For the text-containing cell, return its midpoint in [x, y] coordinate format. 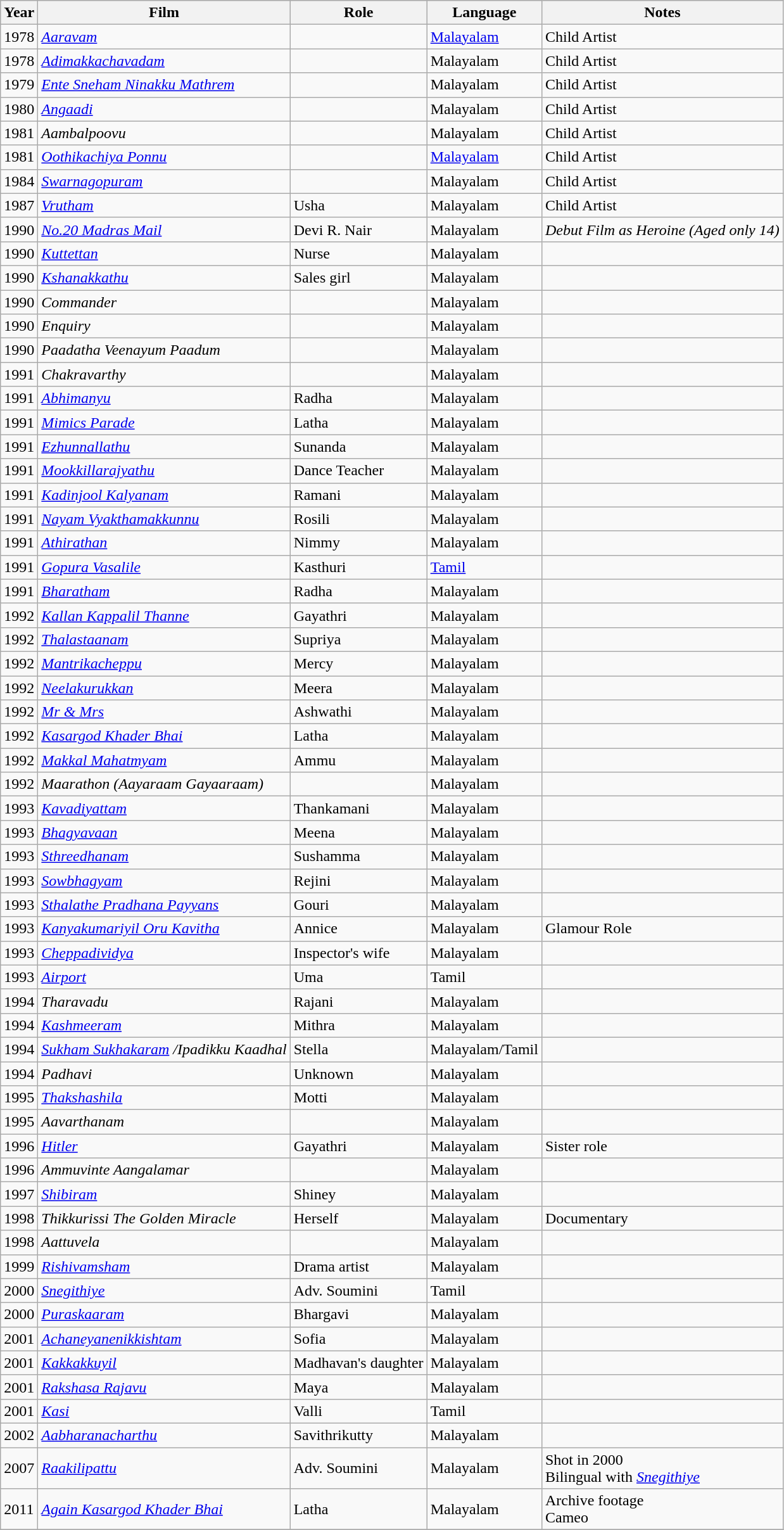
1980 [19, 109]
Notes [662, 13]
Sthreedhanam [164, 857]
Savithrikutty [358, 1435]
Sofia [358, 1339]
Meena [358, 832]
2002 [19, 1435]
Kasi [164, 1411]
Sister role [662, 1146]
Kasthuri [358, 567]
Adimakkachavadam [164, 61]
Raakilipattu [164, 1467]
Devi R. Nair [358, 229]
Kanyakumariyil Oru Kavitha [164, 929]
Supriya [358, 639]
Maarathon (Aayaraam Gayaaraam) [164, 784]
Thankamani [358, 808]
Herself [358, 1218]
Aattuvela [164, 1242]
Kshanakkathu [164, 277]
Hitler [164, 1146]
Paadatha Veenayum Paadum [164, 350]
Madhavan's daughter [358, 1363]
Language [484, 13]
Achaneyanenikkishtam [164, 1339]
1984 [19, 181]
Ammu [358, 760]
Gouri [358, 905]
Ente Sneham Ninakku Mathrem [164, 85]
Gopura Vasalile [164, 567]
2007 [19, 1467]
Mimics Parade [164, 423]
Abhimanyu [164, 398]
Year [19, 13]
Bhagyavaan [164, 832]
No.20 Madras Mail [164, 229]
Thikkurissi The Golden Miracle [164, 1218]
Sunanda [358, 447]
Meera [358, 687]
Swarnagopuram [164, 181]
1999 [19, 1266]
Rishivamsham [164, 1266]
Angaadi [164, 109]
1987 [19, 205]
Padhavi [164, 1074]
Shiney [358, 1194]
Sthalathe Pradhana Payyans [164, 905]
Rejini [358, 881]
2011 [19, 1509]
Stella [358, 1049]
Kavadiyattam [164, 808]
Uma [358, 977]
Valli [358, 1411]
Nayam Vyakthamakkunnu [164, 519]
Kashmeeram [164, 1025]
Cheppadividya [164, 953]
Again Kasargod Khader Bhai [164, 1509]
Unknown [358, 1074]
Thalastaanam [164, 639]
Shibiram [164, 1194]
Mantrikacheppu [164, 663]
Sales girl [358, 277]
Athirathan [164, 543]
Kadinjool Kalyanam [164, 495]
Mookkillarajyathu [164, 471]
Aabharanacharthu [164, 1435]
Aaravam [164, 37]
Malayalam/Tamil [484, 1049]
Ezhunnallathu [164, 447]
Mithra [358, 1025]
Motti [358, 1098]
Rosili [358, 519]
Mr & Mrs [164, 712]
Vrutham [164, 205]
Documentary [662, 1218]
Film [164, 13]
Chakravarthy [164, 374]
Makkal Mahatmyam [164, 760]
Bhargavi [358, 1315]
Debut Film as Heroine (Aged only 14) [662, 229]
Shot in 2000 Bilingual with Snegithiye [662, 1467]
Rakshasa Rajavu [164, 1387]
Tharavadu [164, 1001]
Mercy [358, 663]
Sowbhagyam [164, 881]
Snegithiye [164, 1291]
Role [358, 13]
Oothikachiya Ponnu [164, 157]
Neelakurukkan [164, 687]
Maya [358, 1387]
Ashwathi [358, 712]
Rajani [358, 1001]
Sukham Sukhakaram /Ipadikku Kaadhal [164, 1049]
Annice [358, 929]
Glamour Role [662, 929]
Inspector's wife [358, 953]
Aavarthanam [164, 1122]
Drama artist [358, 1266]
Thakshashila [164, 1098]
Nimmy [358, 543]
Sushamma [358, 857]
Bharatham [164, 591]
Dance Teacher [358, 471]
1979 [19, 85]
1997 [19, 1194]
Commander [164, 302]
Aambalpoovu [164, 133]
Nurse [358, 253]
Kakkakkuyil [164, 1363]
Ammuvinte Aangalamar [164, 1170]
Kasargod Khader Bhai [164, 736]
Puraskaaram [164, 1315]
Archive footage Cameo [662, 1509]
Usha [358, 205]
Airport [164, 977]
Ramani [358, 495]
Kuttettan [164, 253]
Kallan Kappalil Thanne [164, 615]
Enquiry [164, 326]
